Detect which cell encompasses the target text, then output its [x, y] center coordinate. 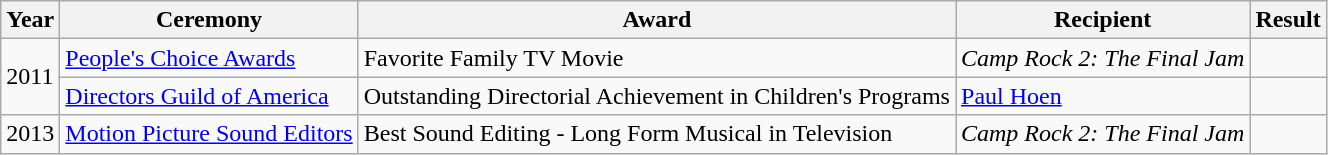
Ceremony [209, 20]
Favorite Family TV Movie [656, 58]
Year [30, 20]
Award [656, 20]
People's Choice Awards [209, 58]
Directors Guild of America [209, 96]
Motion Picture Sound Editors [209, 134]
Paul Hoen [1103, 96]
2011 [30, 77]
Best Sound Editing - Long Form Musical in Television [656, 134]
Recipient [1103, 20]
2013 [30, 134]
Result [1288, 20]
Outstanding Directorial Achievement in Children's Programs [656, 96]
